From the cell containing the given text, extract its center point as [x, y] coordinate. 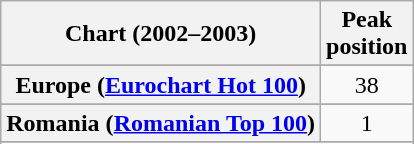
1 [367, 123]
Chart (2002–2003) [161, 34]
Peakposition [367, 34]
Europe (Eurochart Hot 100) [161, 85]
38 [367, 85]
Romania (Romanian Top 100) [161, 123]
